Provide the [x, y] coordinate of the cell's center where the given text is located.  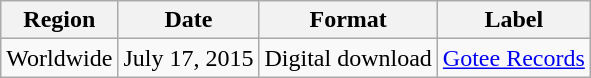
Gotee Records [514, 58]
Date [188, 20]
Worldwide [60, 58]
Digital download [348, 58]
July 17, 2015 [188, 58]
Label [514, 20]
Format [348, 20]
Region [60, 20]
